Determine the [X, Y] coordinate at the center of the cell enclosing the given text.  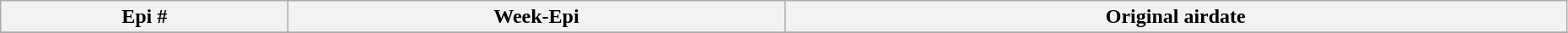
Week-Epi [536, 17]
Epi # [145, 17]
Original airdate [1176, 17]
